Determine the [X, Y] coordinate at the center of the cell enclosing the given text.  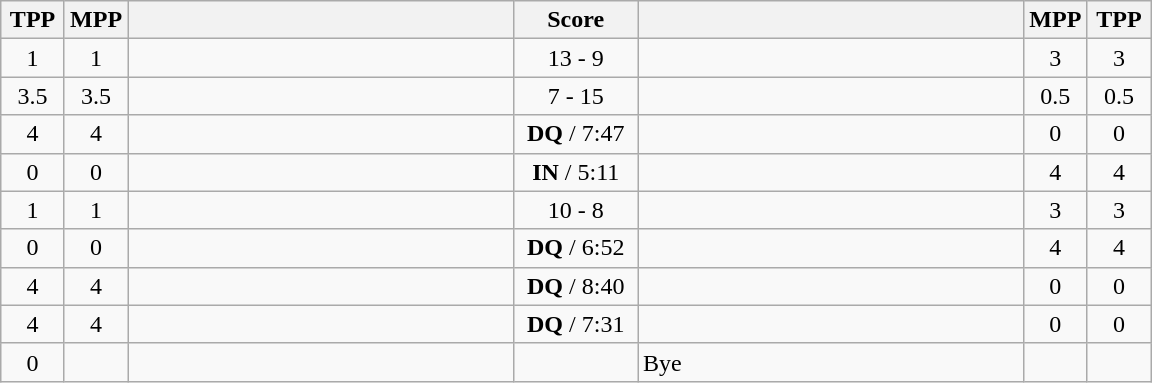
7 - 15 [576, 96]
Score [576, 20]
DQ / 7:31 [576, 324]
10 - 8 [576, 210]
Bye [831, 362]
13 - 9 [576, 58]
DQ / 6:52 [576, 248]
IN / 5:11 [576, 172]
DQ / 8:40 [576, 286]
DQ / 7:47 [576, 134]
